Detect which cell encompasses the target text, then output its [x, y] center coordinate. 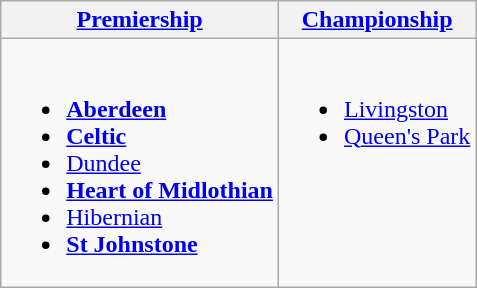
LivingstonQueen's Park [376, 163]
AberdeenCelticDundeeHeart of MidlothianHibernianSt Johnstone [140, 163]
Championship [376, 20]
Premiership [140, 20]
